Identify which cell holds the provided text, then report its (x, y) central coordinate. 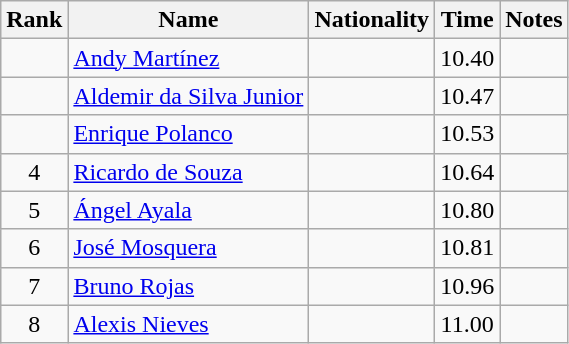
Enrique Polanco (188, 134)
Alexis Nieves (188, 324)
Andy Martínez (188, 58)
Ángel Ayala (188, 210)
10.53 (468, 134)
10.64 (468, 172)
Notes (534, 20)
11.00 (468, 324)
Nationality (372, 20)
10.81 (468, 248)
Rank (34, 20)
10.96 (468, 286)
Aldemir da Silva Junior (188, 96)
4 (34, 172)
José Mosquera (188, 248)
7 (34, 286)
8 (34, 324)
Ricardo de Souza (188, 172)
Bruno Rojas (188, 286)
5 (34, 210)
10.80 (468, 210)
10.40 (468, 58)
Name (188, 20)
6 (34, 248)
Time (468, 20)
10.47 (468, 96)
